Return the [x, y] coordinate for the center point of the cell that contains the specified text.  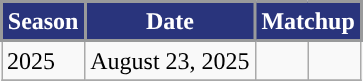
2025 [44, 60]
August 23, 2025 [170, 60]
Date [170, 22]
Season [44, 22]
Matchup [308, 22]
